Scan for the cell matching the given text and deliver its [X, Y] coordinate at center. 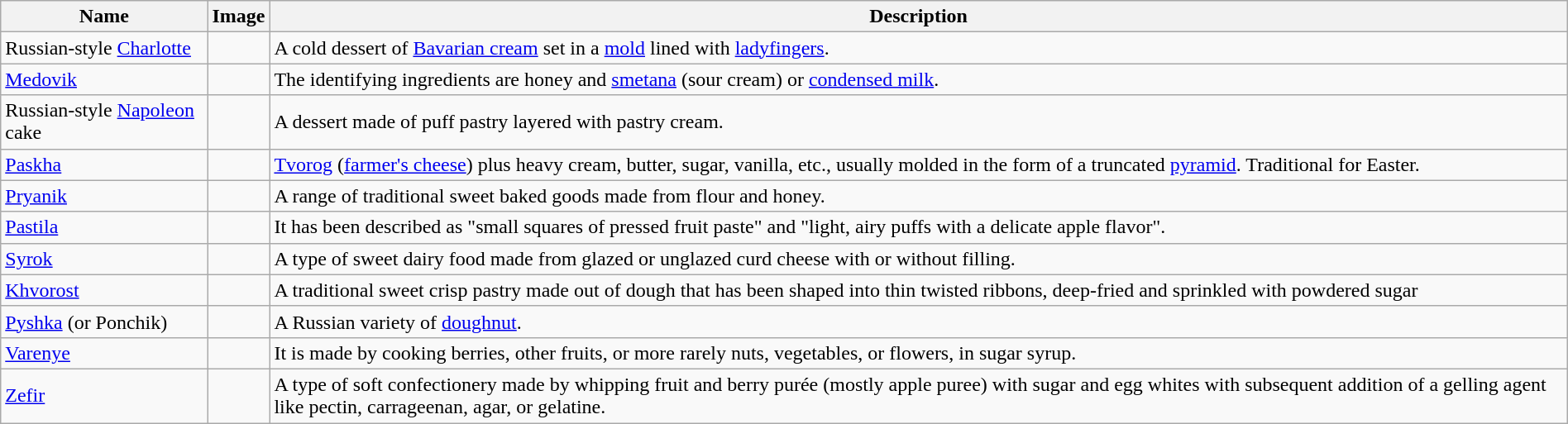
A dessert made of puff pastry layered with pastry cream. [918, 122]
A Russian variety of doughnut. [918, 322]
A range of traditional sweet baked goods made from flour and honey. [918, 196]
Image [238, 17]
Pryanik [104, 196]
Name [104, 17]
Medovik [104, 79]
Russian-style Charlotte [104, 48]
A type of sweet dairy food made from glazed or unglazed curd cheese with or without filling. [918, 259]
Pastila [104, 227]
Description [918, 17]
A traditional sweet crisp pastry made out of dough that has been shaped into thin twisted ribbons, deep-fried and sprinkled with powdered sugar [918, 290]
It has been described as "small squares of pressed fruit paste" and "light, airy puffs with a delicate apple flavor". [918, 227]
Pyshka (or Ponchik) [104, 322]
Syrok [104, 259]
Varenye [104, 353]
Tvorog (farmer's cheese) plus heavy cream, butter, sugar, vanilla, etc., usually molded in the form of a truncated pyramid. Traditional for Easter. [918, 164]
Russian-style Napoleon cake [104, 122]
Khvorost [104, 290]
A cold dessert of Bavarian cream set in a mold lined with ladyfingers. [918, 48]
It is made by cooking berries, other fruits, or more rarely nuts, vegetables, or flowers, in sugar syrup. [918, 353]
Zefir [104, 395]
Paskha [104, 164]
The identifying ingredients are honey and smetana (sour cream) or condensed milk. [918, 79]
